From the cell containing the given text, extract its center point as [X, Y] coordinate. 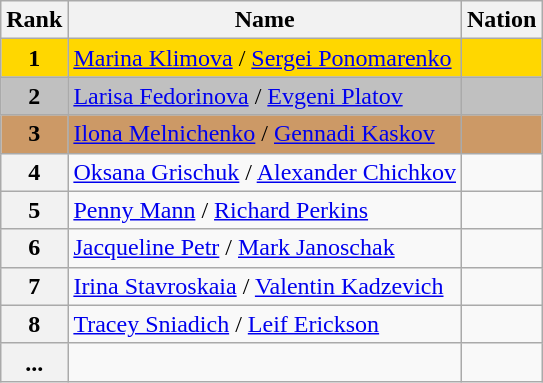
7 [34, 286]
Irina Stavroskaia / Valentin Kadzevich [265, 286]
2 [34, 96]
Tracey Sniadich / Leif Erickson [265, 324]
6 [34, 248]
Nation [502, 20]
8 [34, 324]
Jacqueline Petr / Mark Janoschak [265, 248]
Penny Mann / Richard Perkins [265, 210]
5 [34, 210]
Name [265, 20]
1 [34, 58]
Rank [34, 20]
... [34, 362]
Oksana Grischuk / Alexander Chichkov [265, 172]
Ilona Melnichenko / Gennadi Kaskov [265, 134]
3 [34, 134]
4 [34, 172]
Marina Klimova / Sergei Ponomarenko [265, 58]
Larisa Fedorinova / Evgeni Platov [265, 96]
